Find where the given text appears and provide that cell's center as [x, y] coordinate. 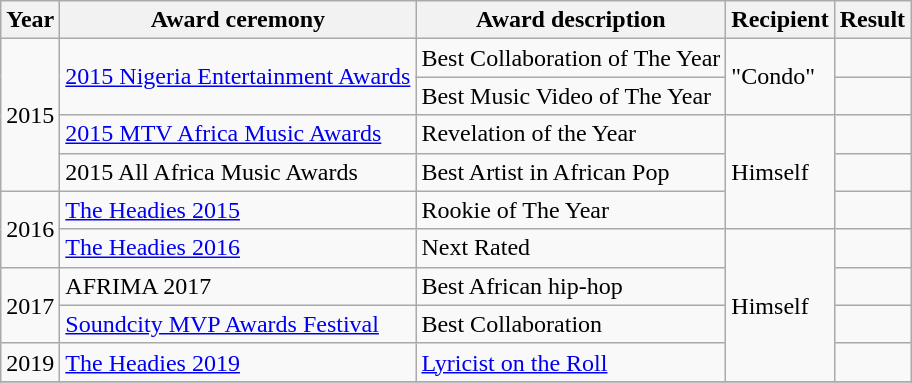
Revelation of the Year [571, 134]
2017 [30, 305]
2019 [30, 362]
Best Collaboration of The Year [571, 58]
Best Collaboration [571, 324]
Recipient [780, 20]
"Condo" [780, 77]
2015 Nigeria Entertainment Awards [238, 77]
2015 All Africa Music Awards [238, 172]
The Headies 2015 [238, 210]
Soundcity MVP Awards Festival [238, 324]
AFRIMA 2017 [238, 286]
Best African hip-hop [571, 286]
Lyricist on the Roll [571, 362]
Year [30, 20]
2016 [30, 229]
2015 [30, 115]
Best Artist in African Pop [571, 172]
Next Rated [571, 248]
Result [872, 20]
Best Music Video of The Year [571, 96]
Rookie of The Year [571, 210]
2015 MTV Africa Music Awards [238, 134]
The Headies 2019 [238, 362]
Award description [571, 20]
Award ceremony [238, 20]
The Headies 2016 [238, 248]
